Capture the cell that displays the provided text and extract its (X, Y) central coordinate. 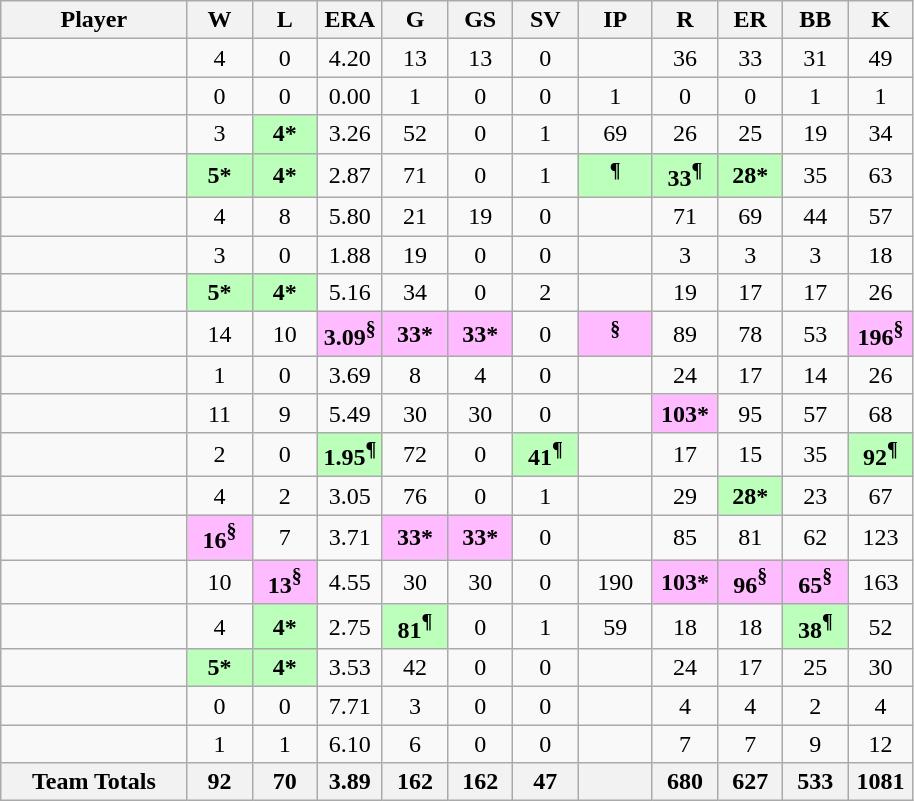
5.80 (350, 217)
533 (816, 782)
123 (880, 538)
Player (94, 20)
70 (284, 782)
21 (414, 217)
59 (615, 626)
23 (816, 496)
6.10 (350, 744)
G (414, 20)
BB (816, 20)
3.05 (350, 496)
ERA (350, 20)
680 (684, 782)
78 (750, 334)
5.16 (350, 293)
68 (880, 413)
5.49 (350, 413)
GS (480, 20)
3.09§ (350, 334)
¶ (615, 176)
49 (880, 58)
15 (750, 454)
1.88 (350, 255)
33¶ (684, 176)
IP (615, 20)
196§ (880, 334)
92 (220, 782)
65§ (816, 582)
2.87 (350, 176)
81 (750, 538)
13§ (284, 582)
76 (414, 496)
31 (816, 58)
67 (880, 496)
42 (414, 668)
81¶ (414, 626)
ER (750, 20)
3.26 (350, 134)
92¶ (880, 454)
47 (546, 782)
53 (816, 334)
3.53 (350, 668)
R (684, 20)
6 (414, 744)
0.00 (350, 96)
36 (684, 58)
1081 (880, 782)
3.69 (350, 375)
89 (684, 334)
627 (750, 782)
12 (880, 744)
38¶ (816, 626)
§ (615, 334)
62 (816, 538)
L (284, 20)
2.75 (350, 626)
44 (816, 217)
96§ (750, 582)
190 (615, 582)
163 (880, 582)
4.55 (350, 582)
W (220, 20)
7.71 (350, 706)
11 (220, 413)
Team Totals (94, 782)
41¶ (546, 454)
1.95¶ (350, 454)
33 (750, 58)
4.20 (350, 58)
85 (684, 538)
K (880, 20)
3.89 (350, 782)
16§ (220, 538)
29 (684, 496)
3.71 (350, 538)
72 (414, 454)
95 (750, 413)
63 (880, 176)
SV (546, 20)
